Search for the cell housing the specified text and yield its [X, Y] center coordinate. 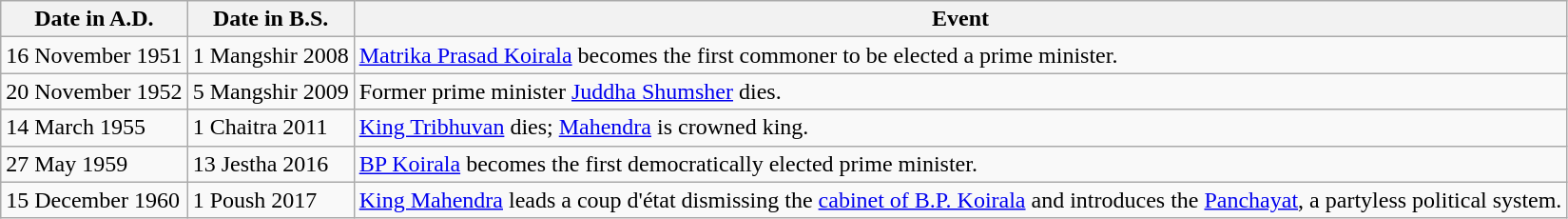
Matrika Prasad Koirala becomes the first commoner to be elected a prime minister. [960, 55]
BP Koirala becomes the first democratically elected prime minister. [960, 164]
1 Chaitra 2011 [270, 128]
14 March 1955 [94, 128]
16 November 1951 [94, 55]
13 Jestha 2016 [270, 164]
15 December 1960 [94, 200]
1 Mangshir 2008 [270, 55]
King Mahendra leads a coup d'état dismissing the cabinet of B.P. Koirala and introduces the Panchayat, a partyless political system. [960, 200]
King Tribhuvan dies; Mahendra is crowned king. [960, 128]
5 Mangshir 2009 [270, 91]
Former prime minister Juddha Shumsher dies. [960, 91]
27 May 1959 [94, 164]
1 Poush 2017 [270, 200]
20 November 1952 [94, 91]
Date in B.S. [270, 19]
Event [960, 19]
Date in A.D. [94, 19]
